Detect which cell encompasses the target text, then output its (X, Y) center coordinate. 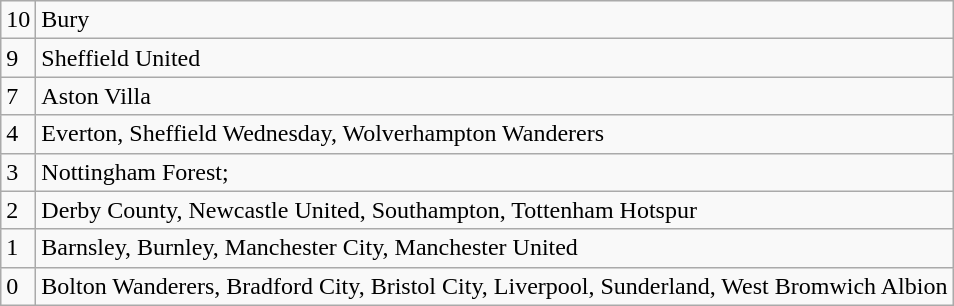
2 (18, 210)
7 (18, 96)
Everton, Sheffield Wednesday, Wolverhampton Wanderers (494, 134)
Bury (494, 20)
Bolton Wanderers, Bradford City, Bristol City, Liverpool, Sunderland, West Bromwich Albion (494, 286)
9 (18, 58)
4 (18, 134)
Nottingham Forest; (494, 172)
0 (18, 286)
10 (18, 20)
Sheffield United (494, 58)
1 (18, 248)
3 (18, 172)
Barnsley, Burnley, Manchester City, Manchester United (494, 248)
Derby County, Newcastle United, Southampton, Tottenham Hotspur (494, 210)
Aston Villa (494, 96)
